Identify which cell holds the provided text, then report its (X, Y) central coordinate. 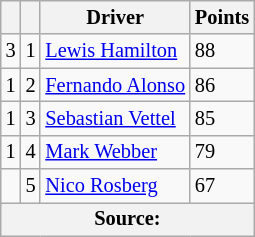
2 (31, 85)
Fernando Alonso (115, 85)
Driver (115, 17)
Mark Webber (115, 152)
Nico Rosberg (115, 186)
4 (31, 152)
5 (31, 186)
Source: (128, 219)
79 (222, 152)
88 (222, 51)
Lewis Hamilton (115, 51)
67 (222, 186)
Sebastian Vettel (115, 118)
85 (222, 118)
Points (222, 17)
86 (222, 85)
